Capture the cell that displays the provided text and extract its [x, y] central coordinate. 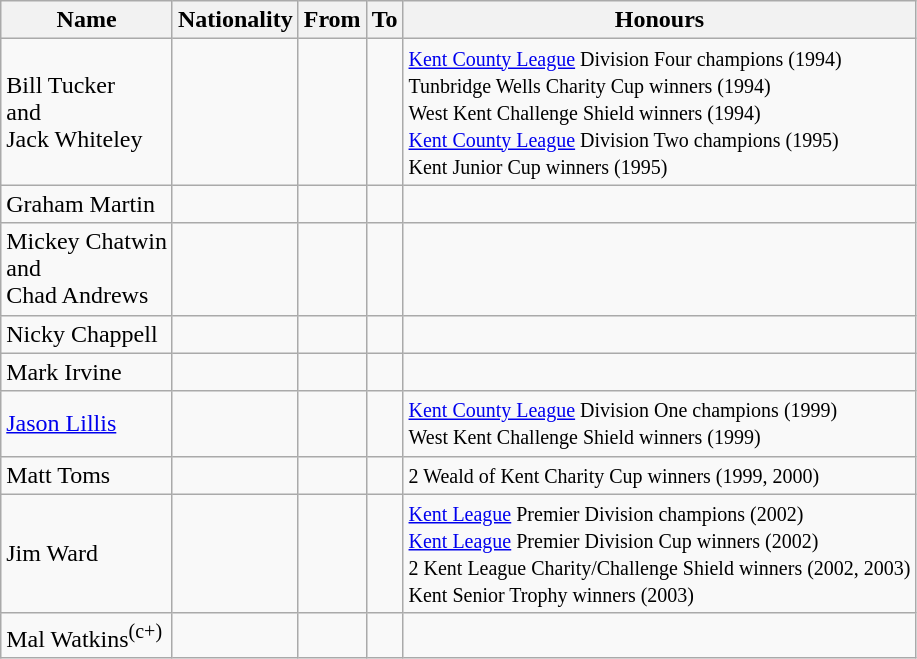
Name [87, 20]
2 Weald of Kent Charity Cup winners (1999, 2000) [660, 475]
Mal Watkins(c+) [87, 636]
Nationality [235, 20]
Mickey ChatwinandChad Andrews [87, 269]
Jim Ward [87, 554]
Kent County League Division One champions (1999)West Kent Challenge Shield winners (1999) [660, 424]
Nicky Chappell [87, 334]
From [332, 20]
Honours [660, 20]
Jason Lillis [87, 424]
Bill TuckerandJack Whiteley [87, 112]
To [384, 20]
Graham Martin [87, 204]
Matt Toms [87, 475]
Mark Irvine [87, 372]
